Find where the given text appears and provide that cell's center as [X, Y] coordinate. 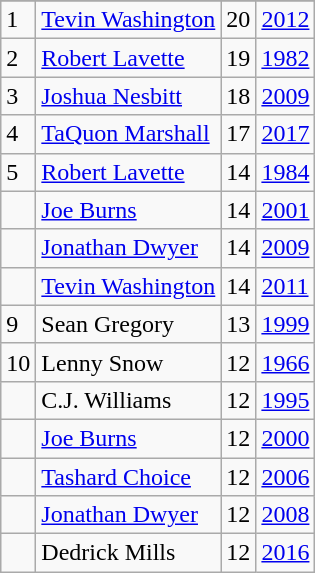
1999 [286, 324]
Sean Gregory [128, 324]
2001 [286, 210]
2011 [286, 286]
2000 [286, 438]
C.J. Williams [128, 400]
1966 [286, 362]
9 [18, 324]
19 [238, 58]
5 [18, 172]
17 [238, 134]
4 [18, 134]
2016 [286, 553]
Tashard Choice [128, 477]
10 [18, 362]
2006 [286, 477]
1982 [286, 58]
2012 [286, 20]
1 [18, 20]
Lenny Snow [128, 362]
3 [18, 96]
1984 [286, 172]
Dedrick Mills [128, 553]
2017 [286, 134]
2008 [286, 515]
1995 [286, 400]
Joshua Nesbitt [128, 96]
13 [238, 324]
18 [238, 96]
20 [238, 20]
TaQuon Marshall [128, 134]
2 [18, 58]
